Pinpoint the cell where the given text exists, returning its (x, y) midpoint coordinate. 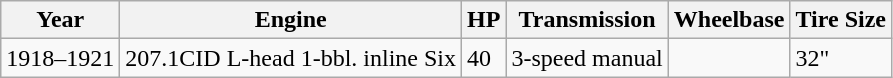
Transmission (587, 20)
32" (841, 58)
Year (60, 20)
HP (484, 20)
207.1CID L-head 1-bbl. inline Six (291, 58)
3-speed manual (587, 58)
40 (484, 58)
Engine (291, 20)
Tire Size (841, 20)
Wheelbase (729, 20)
1918–1921 (60, 58)
